Provide the [X, Y] coordinate of the cell's center where the given text is located.  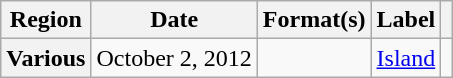
Format(s) [314, 20]
Various [46, 58]
Date [174, 20]
Region [46, 20]
October 2, 2012 [174, 58]
Island [406, 58]
Label [406, 20]
